Provide the [x, y] coordinate of the cell's center where the given text is located.  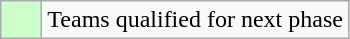
Teams qualified for next phase [196, 20]
